For the text-containing cell, return its midpoint in (X, Y) coordinate format. 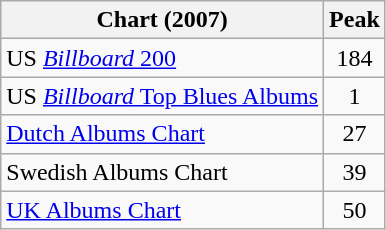
Peak (355, 20)
50 (355, 210)
Swedish Albums Chart (162, 172)
US Billboard 200 (162, 58)
Chart (2007) (162, 20)
Dutch Albums Chart (162, 134)
US Billboard Top Blues Albums (162, 96)
27 (355, 134)
UK Albums Chart (162, 210)
1 (355, 96)
184 (355, 58)
39 (355, 172)
